Scan for the cell matching the given text and deliver its (x, y) coordinate at center. 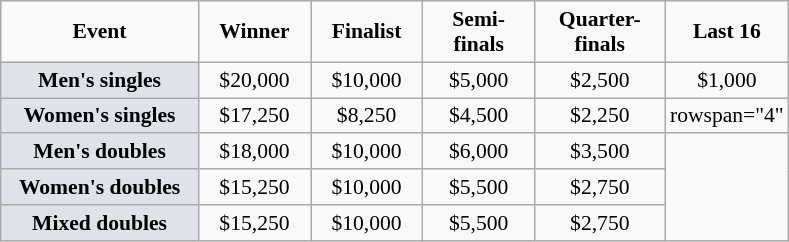
$17,250 (254, 116)
Men's singles (100, 80)
$5,000 (479, 80)
Quarter-finals (600, 32)
Men's doubles (100, 152)
$18,000 (254, 152)
Semi-finals (479, 32)
$20,000 (254, 80)
Women's doubles (100, 187)
Women's singles (100, 116)
$3,500 (600, 152)
Winner (254, 32)
$8,250 (366, 116)
Last 16 (727, 32)
rowspan="4" (727, 116)
$1,000 (727, 80)
$4,500 (479, 116)
$2,500 (600, 80)
Mixed doubles (100, 223)
Finalist (366, 32)
Event (100, 32)
$2,250 (600, 116)
$6,000 (479, 152)
